Identify which cell holds the provided text, then report its [x, y] central coordinate. 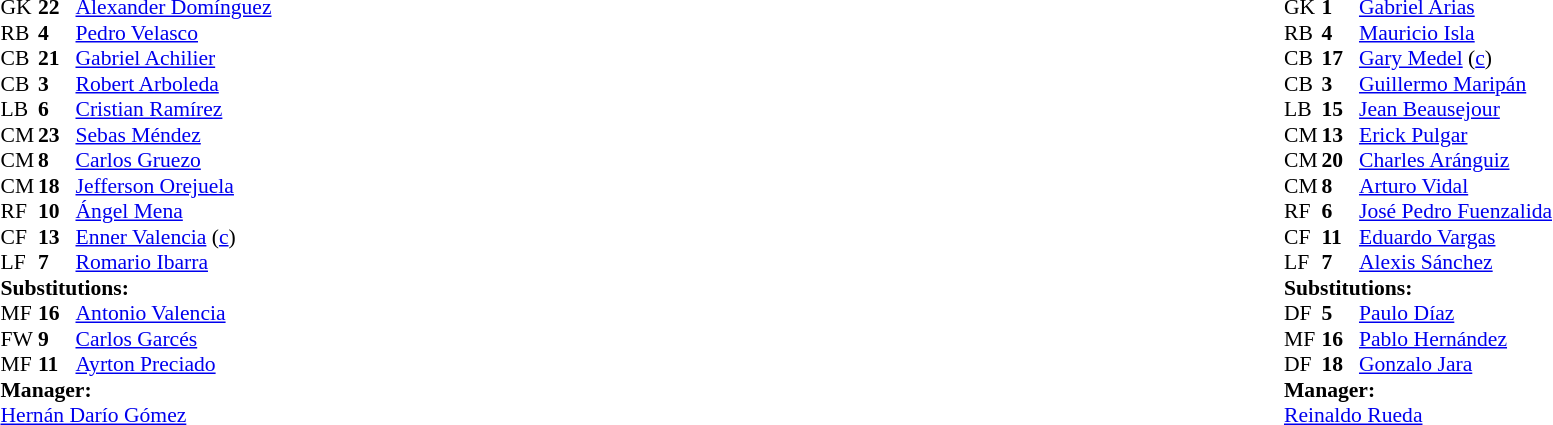
20 [1340, 161]
Sebas Méndez [174, 135]
Jean Beausejour [1456, 109]
Jefferson Orejuela [174, 186]
Antonio Valencia [174, 313]
Erick Pulgar [1456, 135]
15 [1340, 109]
5 [1340, 313]
Gonzalo Jara [1456, 365]
Pedro Velasco [174, 33]
Enner Valencia (c) [174, 237]
Eduardo Vargas [1456, 237]
Alexis Sánchez [1456, 263]
José Pedro Fuenzalida [1456, 211]
Guillermo Maripán [1456, 84]
Cristian Ramírez [174, 109]
Gabriel Achilier [174, 59]
Carlos Garcés [174, 339]
Pablo Hernández [1456, 339]
Romario Ibarra [174, 263]
10 [57, 211]
Ayrton Preciado [174, 365]
9 [57, 339]
Carlos Gruezo [174, 161]
FW [19, 339]
Paulo Díaz [1456, 313]
Ángel Mena [174, 211]
23 [57, 135]
Robert Arboleda [174, 84]
17 [1340, 59]
Arturo Vidal [1456, 186]
Charles Aránguiz [1456, 161]
21 [57, 59]
Gary Medel (c) [1456, 59]
Mauricio Isla [1456, 33]
